Capture the cell that displays the provided text and extract its (x, y) central coordinate. 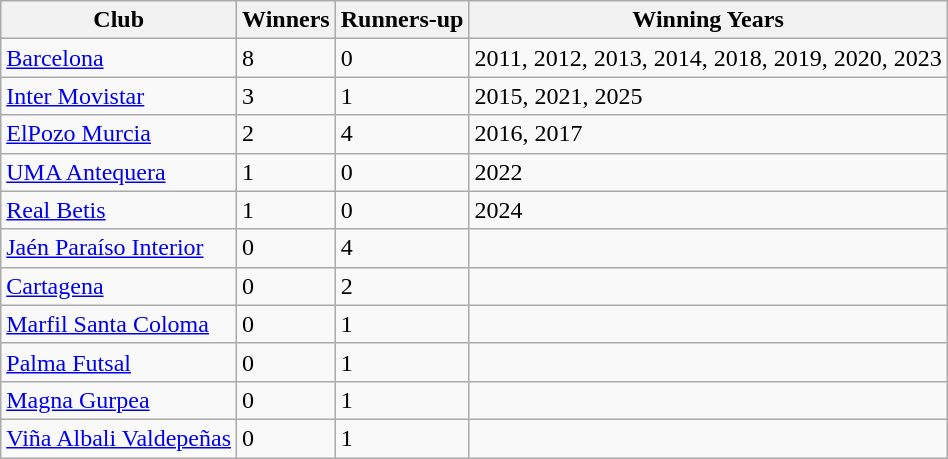
Winners (286, 20)
Cartagena (119, 286)
Jaén Paraíso Interior (119, 248)
Barcelona (119, 58)
3 (286, 96)
2024 (708, 210)
2011, 2012, 2013, 2014, 2018, 2019, 2020, 2023 (708, 58)
Magna Gurpea (119, 400)
Winning Years (708, 20)
8 (286, 58)
Runners-up (402, 20)
Club (119, 20)
2022 (708, 172)
Real Betis (119, 210)
ElPozo Murcia (119, 134)
UMA Antequera (119, 172)
Palma Futsal (119, 362)
2016, 2017 (708, 134)
Inter Movistar (119, 96)
Viña Albali Valdepeñas (119, 438)
Marfil Santa Coloma (119, 324)
2015, 2021, 2025 (708, 96)
